For the text-containing cell, return its midpoint in [x, y] coordinate format. 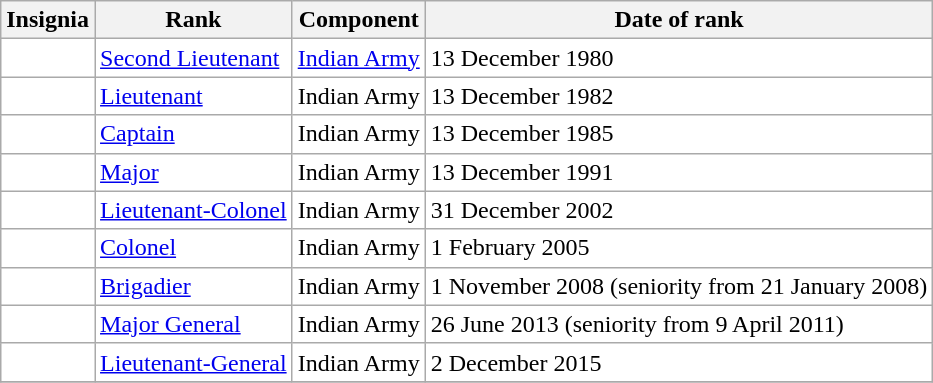
1 February 2005 [679, 248]
13 December 1991 [679, 172]
26 June 2013 (seniority from 9 April 2011) [679, 324]
1 November 2008 (seniority from 21 January 2008) [679, 286]
31 December 2002 [679, 210]
Brigadier [194, 286]
Captain [194, 134]
13 December 1980 [679, 58]
13 December 1985 [679, 134]
Rank [194, 20]
Lieutenant-Colonel [194, 210]
Major General [194, 324]
13 December 1982 [679, 96]
Insignia [48, 20]
Colonel [194, 248]
Lieutenant-General [194, 362]
Second Lieutenant [194, 58]
Major [194, 172]
Lieutenant [194, 96]
Component [358, 20]
2 December 2015 [679, 362]
Date of rank [679, 20]
